Pinpoint the cell where the given text exists, returning its [x, y] midpoint coordinate. 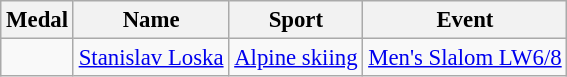
Event [465, 20]
Sport [296, 20]
Medal [38, 20]
Alpine skiing [296, 58]
Men's Slalom LW6/8 [465, 58]
Stanislav Loska [151, 58]
Name [151, 20]
